Scan for the cell matching the given text and deliver its (X, Y) coordinate at center. 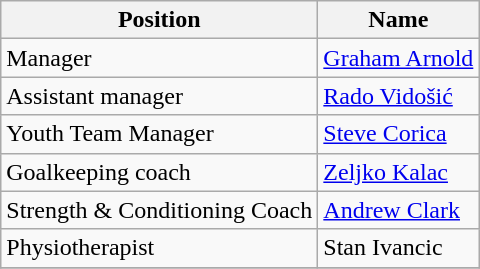
Name (398, 20)
Stan Ivancic (398, 248)
Zeljko Kalac (398, 172)
Graham Arnold (398, 58)
Rado Vidošić (398, 96)
Manager (160, 58)
Physiotherapist (160, 248)
Andrew Clark (398, 210)
Youth Team Manager (160, 134)
Position (160, 20)
Strength & Conditioning Coach (160, 210)
Steve Corica (398, 134)
Goalkeeping coach (160, 172)
Assistant manager (160, 96)
